From the cell containing the given text, extract its center point as (X, Y) coordinate. 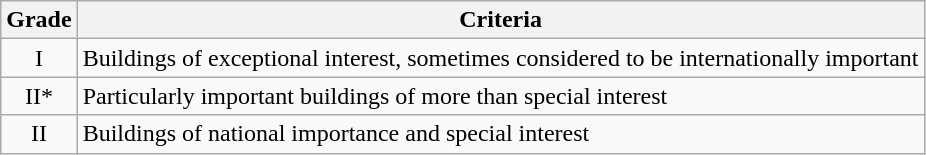
Buildings of national importance and special interest (500, 134)
Particularly important buildings of more than special interest (500, 96)
II* (39, 96)
II (39, 134)
Grade (39, 20)
Buildings of exceptional interest, sometimes considered to be internationally important (500, 58)
Criteria (500, 20)
I (39, 58)
